For the text-containing cell, return its midpoint in (X, Y) coordinate format. 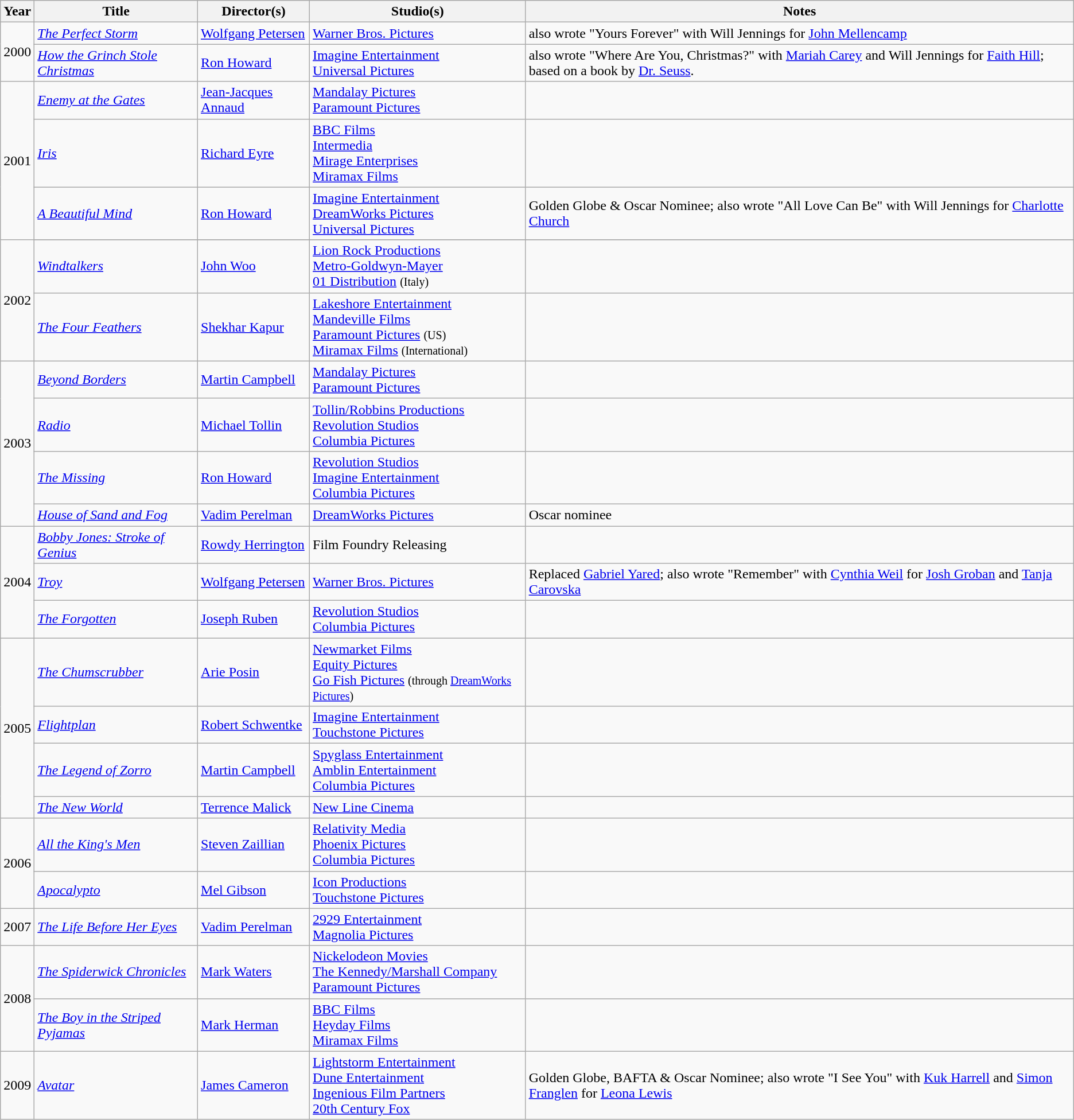
2006 (17, 863)
Imagine EntertainmentUniversal Pictures (418, 63)
2008 (17, 998)
A Beautiful Mind (116, 213)
The Perfect Storm (116, 33)
House of Sand and Fog (116, 515)
2007 (17, 927)
The Spiderwick Chronicles (116, 972)
DreamWorks Pictures (418, 515)
Michael Tollin (254, 425)
Lion Rock ProductionsMetro-Goldwyn-Mayer 01 Distribution (Italy) (418, 266)
Film Foundry Releasing (418, 544)
2002 (17, 301)
2929 EntertainmentMagnolia Pictures (418, 927)
Mark Herman (254, 1025)
2001 (17, 161)
BBC FilmsHeyday FilmsMiramax Films (418, 1025)
Apocalypto (116, 889)
Relativity MediaPhoenix PicturesColumbia Pictures (418, 845)
Avatar (116, 1086)
Year (17, 11)
2004 (17, 582)
James Cameron (254, 1086)
Bobby Jones: Stroke of Genius (116, 544)
The Missing (116, 477)
Flightplan (116, 725)
The Life Before Her Eyes (116, 927)
Beyond Borders (116, 380)
2003 (17, 443)
Oscar nominee (800, 515)
Director(s) (254, 11)
Revolution StudiosImagine EntertainmentColumbia Pictures (418, 477)
Mark Waters (254, 972)
Imagine EntertainmentDreamWorks PicturesUniversal Pictures (418, 213)
Mel Gibson (254, 889)
All the King's Men (116, 845)
Lightstorm EntertainmentDune EntertainmentIngenious Film Partners20th Century Fox (418, 1086)
New Line Cinema (418, 807)
Imagine EntertainmentTouchstone Pictures (418, 725)
Lakeshore EntertainmentMandeville FilmsParamount Pictures (US)Miramax Films (International) (418, 327)
Notes (800, 11)
The Chumscrubber (116, 672)
Richard Eyre (254, 153)
Title (116, 11)
How the Grinch Stole Christmas (116, 63)
Windtalkers (116, 266)
The Legend of Zorro (116, 770)
The Boy in the Striped Pyjamas (116, 1025)
Replaced Gabriel Yared; also wrote "Remember" with Cynthia Weil for Josh Groban and Tanja Carovska (800, 582)
Arie Posin (254, 672)
BBC FilmsIntermediaMirage EnterprisesMiramax Films (418, 153)
Joseph Ruben (254, 620)
Shekhar Kapur (254, 327)
Rowdy Herrington (254, 544)
Troy (116, 582)
Robert Schwentke (254, 725)
Newmarket FilmsEquity PicturesGo Fish Pictures (through DreamWorks Pictures) (418, 672)
also wrote "Where Are You, Christmas?" with Mariah Carey and Will Jennings for Faith Hill; based on a book by Dr. Seuss. (800, 63)
Jean-Jacques Annaud (254, 100)
Icon ProductionsTouchstone Pictures (418, 889)
Tollin/Robbins ProductionsRevolution StudiosColumbia Pictures (418, 425)
Enemy at the Gates (116, 100)
Nickelodeon MoviesThe Kennedy/Marshall CompanyParamount Pictures (418, 972)
The Four Feathers (116, 327)
Golden Globe & Oscar Nominee; also wrote "All Love Can Be" with Will Jennings for Charlotte Church (800, 213)
Steven Zaillian (254, 845)
Studio(s) (418, 11)
also wrote "Yours Forever" with Will Jennings for John Mellencamp (800, 33)
Golden Globe, BAFTA & Oscar Nominee; also wrote "I See You" with Kuk Harrell and Simon Franglen for Leona Lewis (800, 1086)
Iris (116, 153)
2009 (17, 1086)
Spyglass EntertainmentAmblin EntertainmentColumbia Pictures (418, 770)
Radio (116, 425)
2000 (17, 52)
The New World (116, 807)
Terrence Malick (254, 807)
John Woo (254, 266)
The Forgotten (116, 620)
Revolution StudiosColumbia Pictures (418, 620)
2005 (17, 728)
